Provide the [x, y] coordinate of the cell's center where the given text is located.  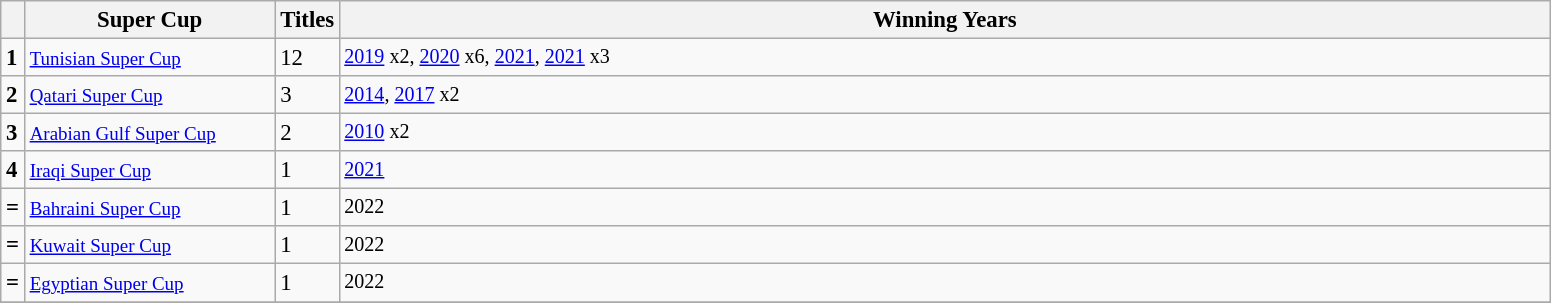
2021 [946, 170]
12 [308, 58]
Winning Years [946, 20]
2019 x2, 2020 x6, 2021, 2021 x3 [946, 58]
4 [13, 170]
Kuwait Super Cup [150, 245]
Arabian Gulf Super Cup [150, 133]
2010 x2 [946, 133]
Iraqi Super Cup [150, 170]
Egyptian Super Cup [150, 283]
Super Cup [150, 20]
Tunisian Super Cup [150, 58]
Bahraini Super Cup [150, 208]
Titles [308, 20]
Qatari Super Cup [150, 95]
2014, 2017 x2 [946, 95]
